Capture the cell that displays the provided text and extract its [x, y] central coordinate. 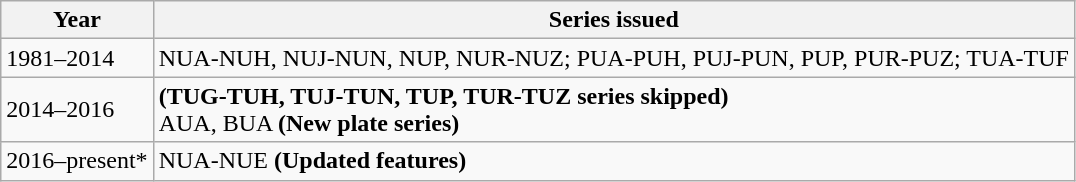
(TUG-TUH, TUJ-TUN, TUP, TUR-TUZ series skipped)AUA, BUA (New plate series) [614, 110]
1981–2014 [77, 58]
Year [77, 20]
NUA-NUH, NUJ-NUN, NUP, NUR-NUZ; PUA-PUH, PUJ-PUN, PUP, PUR-PUZ; TUA-TUF [614, 58]
Series issued [614, 20]
2016–present* [77, 161]
NUA-NUE (Updated features) [614, 161]
2014–2016 [77, 110]
